Extract the (x, y) coordinate from the center of the cell holding the provided text.  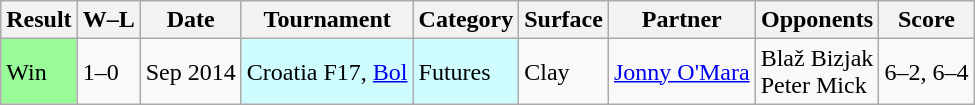
Jonny O'Mara (682, 72)
6–2, 6–4 (926, 72)
Sep 2014 (190, 72)
Partner (682, 20)
1–0 (108, 72)
W–L (108, 20)
Tournament (327, 20)
Score (926, 20)
Surface (564, 20)
Blaž Bizjak Peter Mick (817, 72)
Result (39, 20)
Date (190, 20)
Clay (564, 72)
Croatia F17, Bol (327, 72)
Opponents (817, 20)
Category (466, 20)
Win (39, 72)
Futures (466, 72)
